Provide the (x, y) coordinate of the cell's center where the given text is located.  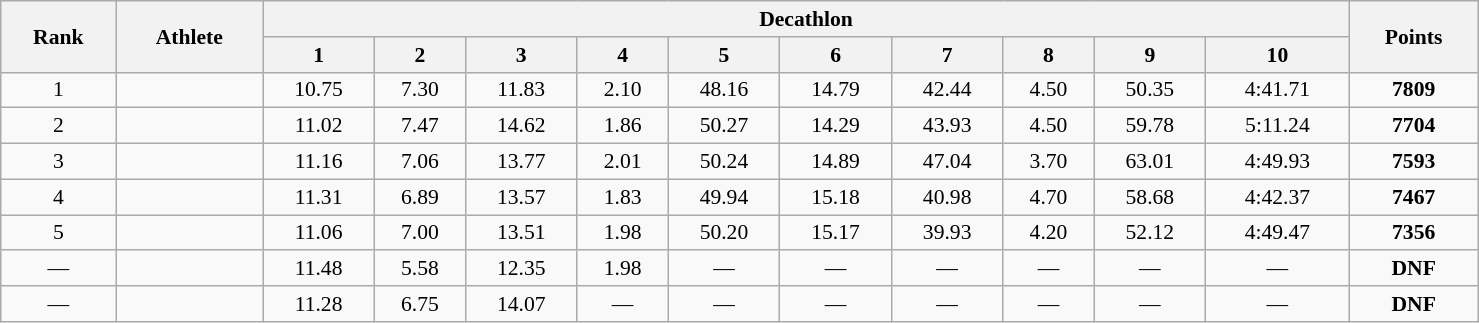
50.35 (1150, 90)
11.48 (319, 269)
4.70 (1048, 197)
11.16 (319, 162)
59.78 (1150, 126)
5.58 (420, 269)
49.94 (724, 197)
14.79 (836, 90)
7356 (1414, 233)
14.29 (836, 126)
11.06 (319, 233)
Rank (58, 36)
7.47 (420, 126)
7 (947, 55)
58.68 (1150, 197)
4.20 (1048, 233)
14.89 (836, 162)
7.00 (420, 233)
52.12 (1150, 233)
11.02 (319, 126)
63.01 (1150, 162)
7467 (1414, 197)
11.28 (319, 304)
4:42.37 (1278, 197)
50.24 (724, 162)
4:49.47 (1278, 233)
7809 (1414, 90)
Decathlon (806, 19)
11.83 (521, 90)
7.06 (420, 162)
6 (836, 55)
50.20 (724, 233)
2.01 (622, 162)
14.62 (521, 126)
42.44 (947, 90)
40.98 (947, 197)
10.75 (319, 90)
39.93 (947, 233)
13.57 (521, 197)
50.27 (724, 126)
6.89 (420, 197)
12.35 (521, 269)
4:41.71 (1278, 90)
48.16 (724, 90)
13.51 (521, 233)
15.18 (836, 197)
1.86 (622, 126)
Athlete (190, 36)
13.77 (521, 162)
14.07 (521, 304)
3.70 (1048, 162)
4:49.93 (1278, 162)
47.04 (947, 162)
43.93 (947, 126)
9 (1150, 55)
1.83 (622, 197)
8 (1048, 55)
11.31 (319, 197)
10 (1278, 55)
Points (1414, 36)
5:11.24 (1278, 126)
7593 (1414, 162)
6.75 (420, 304)
15.17 (836, 233)
7704 (1414, 126)
7.30 (420, 90)
2.10 (622, 90)
